From the cell containing the given text, extract its center point as (x, y) coordinate. 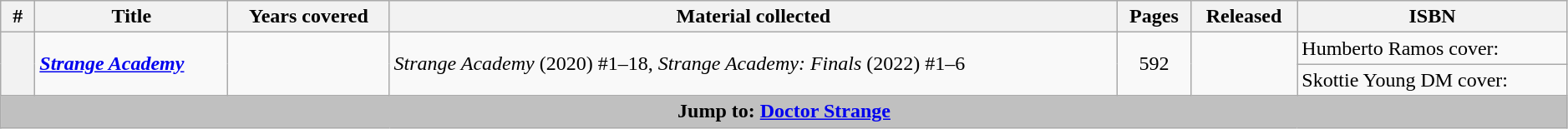
Jump to: Doctor Strange (784, 112)
# (18, 17)
Material collected (754, 17)
Pages (1154, 17)
Strange Academy (132, 64)
ISBN (1432, 17)
Humberto Ramos cover: (1432, 48)
Strange Academy (2020) #1–18, Strange Academy: Finals (2022) #1–6 (754, 64)
592 (1154, 64)
Years covered (309, 17)
Title (132, 17)
Released (1244, 17)
Skottie Young DM cover: (1432, 80)
